Extract the [x, y] coordinate from the center of the cell holding the provided text.  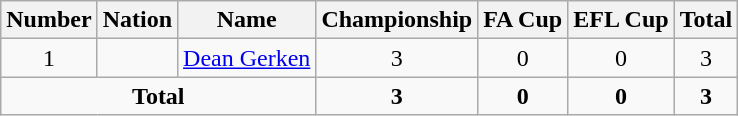
Nation [137, 20]
Championship [397, 20]
Dean Gerken [247, 58]
Number [49, 20]
FA Cup [523, 20]
1 [49, 58]
EFL Cup [621, 20]
Name [247, 20]
